Locate the cell with the specified text and output its (x, y) center coordinate. 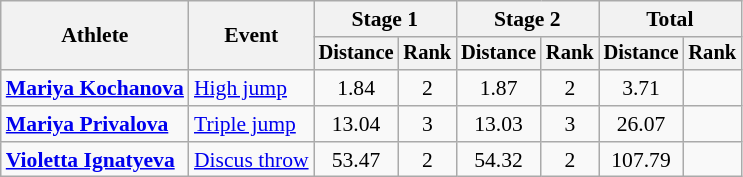
Stage 2 (527, 19)
Total (670, 19)
Athlete (95, 36)
Triple jump (252, 124)
High jump (252, 88)
13.03 (498, 124)
1.84 (356, 88)
13.04 (356, 124)
Stage 1 (385, 19)
Event (252, 36)
3.71 (642, 88)
Mariya Kochanova (95, 88)
26.07 (642, 124)
Mariya Privalova (95, 124)
1.87 (498, 88)
